Output the [x, y] coordinate of the center of the cell containing the given text.  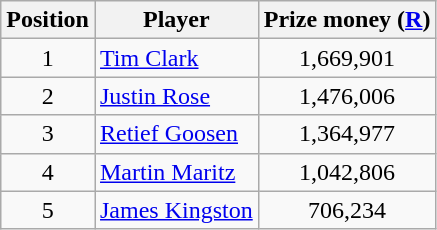
Prize money (R) [347, 20]
1,476,006 [347, 96]
1,669,901 [347, 58]
Player [176, 20]
4 [48, 172]
1,364,977 [347, 134]
James Kingston [176, 210]
Justin Rose [176, 96]
Tim Clark [176, 58]
5 [48, 210]
706,234 [347, 210]
2 [48, 96]
1,042,806 [347, 172]
1 [48, 58]
3 [48, 134]
Position [48, 20]
Retief Goosen [176, 134]
Martin Maritz [176, 172]
